Identify which cell holds the provided text, then report its (X, Y) central coordinate. 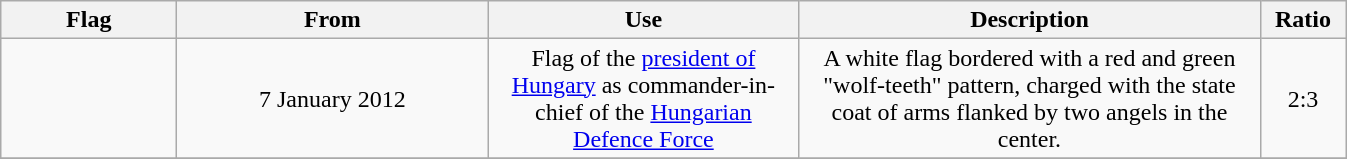
A white flag bordered with a red and green "wolf-teeth" pattern, charged with the state coat of arms flanked by two angels in the center. (1030, 98)
From (332, 20)
Flag of the president of Hungary as commander-in-chief of the Hungarian Defence Force (644, 98)
2:3 (1303, 98)
Flag (89, 20)
Use (644, 20)
Ratio (1303, 20)
Description (1030, 20)
7 January 2012 (332, 98)
